Capture the cell that displays the provided text and extract its (x, y) central coordinate. 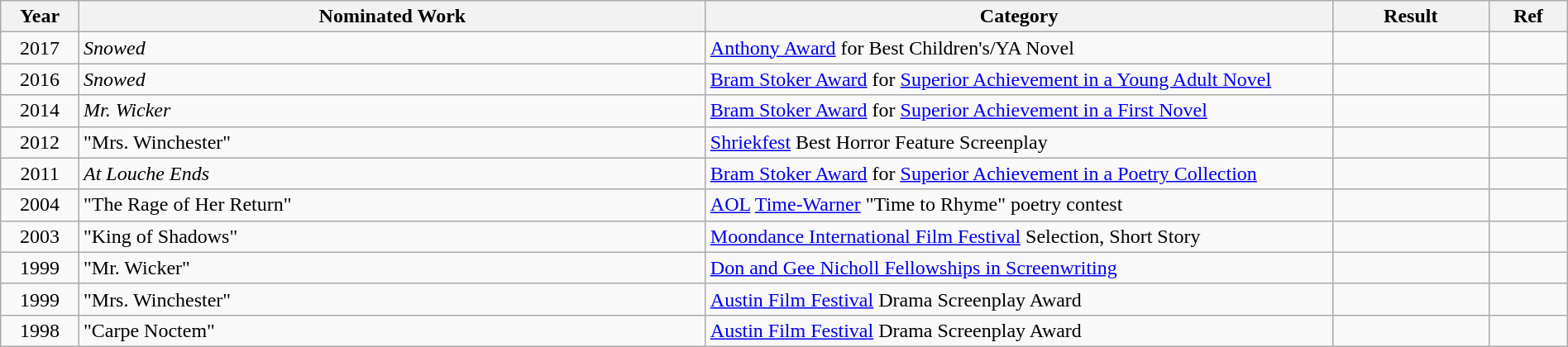
Category (1019, 17)
"King of Shadows" (392, 236)
Moondance International Film Festival Selection, Short Story (1019, 236)
Anthony Award for Best Children's/YA Novel (1019, 48)
2014 (40, 111)
Mr. Wicker (392, 111)
2004 (40, 205)
2017 (40, 48)
At Louche Ends (392, 173)
"Carpe Noctem" (392, 330)
2003 (40, 236)
"Mr. Wicker" (392, 268)
Year (40, 17)
2016 (40, 79)
Don and Gee Nicholl Fellowships in Screenwriting (1019, 268)
1998 (40, 330)
AOL Time-Warner "Time to Rhyme" poetry contest (1019, 205)
Ref (1528, 17)
Shriekfest Best Horror Feature Screenplay (1019, 142)
2011 (40, 173)
Bram Stoker Award for Superior Achievement in a Young Adult Novel (1019, 79)
Bram Stoker Award for Superior Achievement in a Poetry Collection (1019, 173)
"The Rage of Her Return" (392, 205)
Result (1411, 17)
Bram Stoker Award for Superior Achievement in a First Novel (1019, 111)
Nominated Work (392, 17)
2012 (40, 142)
